Detect which cell encompasses the target text, then output its (x, y) center coordinate. 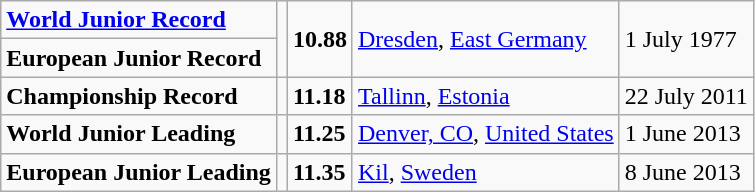
Kil, Sweden (486, 172)
Denver, CO, United States (486, 134)
Championship Record (139, 96)
World Junior Record (139, 20)
11.35 (320, 172)
Tallinn, Estonia (486, 96)
22 July 2011 (686, 96)
World Junior Leading (139, 134)
European Junior Leading (139, 172)
11.25 (320, 134)
1 June 2013 (686, 134)
European Junior Record (139, 58)
Dresden, East Germany (486, 39)
8 June 2013 (686, 172)
11.18 (320, 96)
10.88 (320, 39)
1 July 1977 (686, 39)
